Provide the (x, y) coordinate of the cell's center where the given text is located.  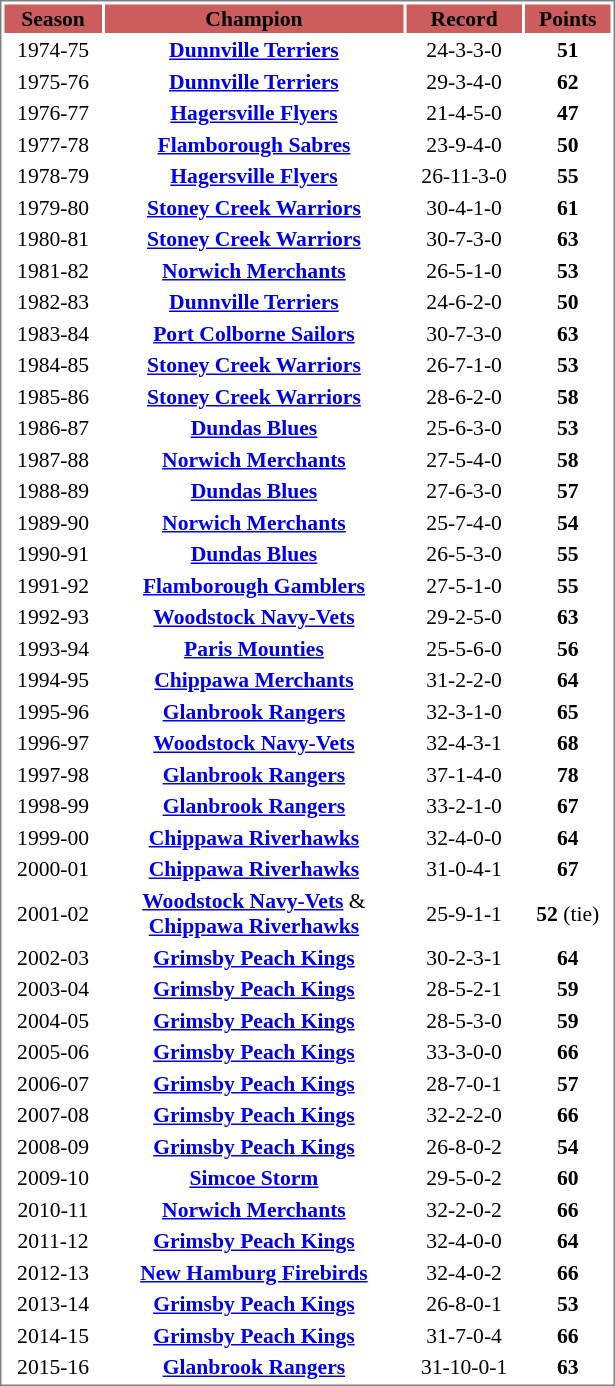
Port Colborne Sailors (254, 334)
78 (568, 774)
2011-12 (52, 1241)
1985-86 (52, 396)
31-2-2-0 (464, 680)
26-5-1-0 (464, 270)
1998-99 (52, 806)
25-9-1-1 (464, 913)
1993-94 (52, 648)
26-5-3-0 (464, 554)
1975-76 (52, 82)
28-6-2-0 (464, 396)
21-4-5-0 (464, 113)
29-5-0-2 (464, 1178)
32-3-1-0 (464, 712)
2002-03 (52, 958)
2013-14 (52, 1304)
24-6-2-0 (464, 302)
2008-09 (52, 1146)
28-5-2-1 (464, 989)
1987-88 (52, 460)
27-6-3-0 (464, 491)
31-0-4-1 (464, 869)
47 (568, 113)
1983-84 (52, 334)
25-6-3-0 (464, 428)
2006-07 (52, 1084)
1990-91 (52, 554)
61 (568, 208)
1984-85 (52, 365)
26-11-3-0 (464, 176)
Chippawa Merchants (254, 680)
2012-13 (52, 1272)
2007-08 (52, 1115)
24-3-3-0 (464, 50)
1997-98 (52, 774)
1996-97 (52, 743)
2010-11 (52, 1210)
1992-93 (52, 617)
28-7-0-1 (464, 1084)
Points (568, 18)
1982-83 (52, 302)
2003-04 (52, 989)
60 (568, 1178)
Simcoe Storm (254, 1178)
2005-06 (52, 1052)
Paris Mounties (254, 648)
32-4-0-2 (464, 1272)
1991-92 (52, 586)
23-9-4-0 (464, 144)
25-7-4-0 (464, 522)
Woodstock Navy-Vets &Chippawa Riverhawks (254, 913)
65 (568, 712)
52 (tie) (568, 913)
2009-10 (52, 1178)
56 (568, 648)
26-8-0-1 (464, 1304)
1989-90 (52, 522)
30-2-3-1 (464, 958)
62 (568, 82)
29-2-5-0 (464, 617)
1999-00 (52, 838)
27-5-1-0 (464, 586)
31-10-0-1 (464, 1367)
2000-01 (52, 869)
33-2-1-0 (464, 806)
1978-79 (52, 176)
1994-95 (52, 680)
29-3-4-0 (464, 82)
2014-15 (52, 1336)
Flamborough Gamblers (254, 586)
26-8-0-2 (464, 1146)
25-5-6-0 (464, 648)
32-4-3-1 (464, 743)
37-1-4-0 (464, 774)
1981-82 (52, 270)
33-3-0-0 (464, 1052)
New Hamburg Firebirds (254, 1272)
Champion (254, 18)
Season (52, 18)
27-5-4-0 (464, 460)
1974-75 (52, 50)
68 (568, 743)
2001-02 (52, 913)
1977-78 (52, 144)
1986-87 (52, 428)
1980-81 (52, 239)
1976-77 (52, 113)
Flamborough Sabres (254, 144)
Record (464, 18)
32-2-0-2 (464, 1210)
1988-89 (52, 491)
2015-16 (52, 1367)
1995-96 (52, 712)
30-4-1-0 (464, 208)
26-7-1-0 (464, 365)
2004-05 (52, 1020)
32-2-2-0 (464, 1115)
1979-80 (52, 208)
31-7-0-4 (464, 1336)
28-5-3-0 (464, 1020)
51 (568, 50)
